Provide the (x, y) coordinate of the cell's center where the given text is located.  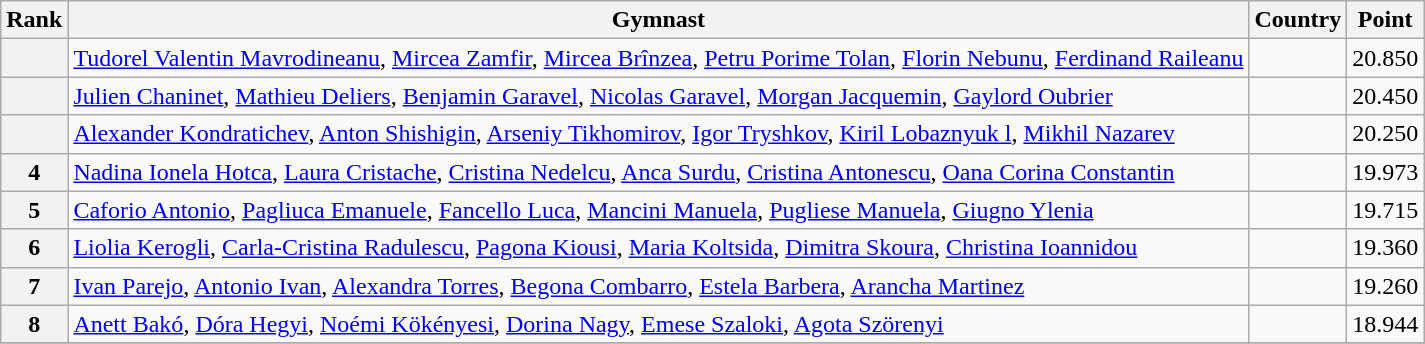
7 (34, 286)
18.944 (1386, 324)
5 (34, 210)
20.450 (1386, 96)
Country (1298, 20)
Julien Chaninet, Mathieu Deliers, Benjamin Garavel, Nicolas Garavel, Morgan Jacquemin, Gaylord Oubrier (658, 96)
19.973 (1386, 172)
19.260 (1386, 286)
4 (34, 172)
19.715 (1386, 210)
Liolia Kerogli, Carla-Cristina Radulescu, Pagona Kiousi, Maria Koltsida, Dimitra Skoura, Christina Ioannidou (658, 248)
Tudorel Valentin Mavrodineanu, Mircea Zamfir, Mircea Brînzea, Petru Porime Tolan, Florin Nebunu, Ferdinand Raileanu (658, 58)
Gymnast (658, 20)
20.250 (1386, 134)
20.850 (1386, 58)
Point (1386, 20)
Nadina Ionela Hotca, Laura Cristache, Cristina Nedelcu, Anca Surdu, Cristina Antonescu, Oana Corina Constantin (658, 172)
6 (34, 248)
Caforio Antonio, Pagliuca Emanuele, Fancello Luca, Mancini Manuela, Pugliese Manuela, Giugno Ylenia (658, 210)
19.360 (1386, 248)
Ivan Parejo, Antonio Ivan, Alexandra Torres, Begona Combarro, Estela Barbera, Arancha Martinez (658, 286)
Rank (34, 20)
Anett Bakó, Dóra Hegyi, Noémi Kökényesi, Dorina Nagy, Emese Szaloki, Agota Szörenyi (658, 324)
8 (34, 324)
Alexander Kondratichev, Anton Shishigin, Arseniy Tikhomirov, Igor Tryshkov, Kiril Lobaznyuk l, Mikhil Nazarev (658, 134)
